From the cell containing the given text, extract its center point as [X, Y] coordinate. 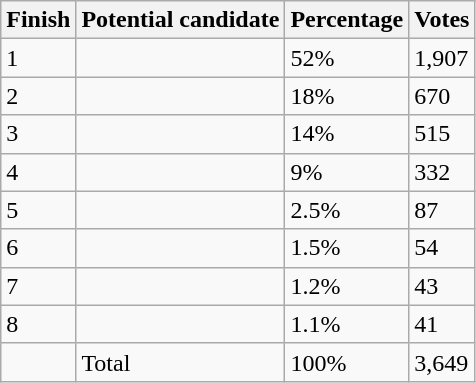
Total [180, 362]
670 [442, 96]
43 [442, 286]
6 [38, 248]
Percentage [347, 20]
2 [38, 96]
Votes [442, 20]
1.1% [347, 324]
332 [442, 172]
54 [442, 248]
3,649 [442, 362]
3 [38, 134]
7 [38, 286]
52% [347, 58]
18% [347, 96]
Potential candidate [180, 20]
1.5% [347, 248]
2.5% [347, 210]
5 [38, 210]
87 [442, 210]
9% [347, 172]
100% [347, 362]
14% [347, 134]
8 [38, 324]
4 [38, 172]
1 [38, 58]
515 [442, 134]
Finish [38, 20]
41 [442, 324]
1.2% [347, 286]
1,907 [442, 58]
